Scan for the cell matching the given text and deliver its [X, Y] coordinate at center. 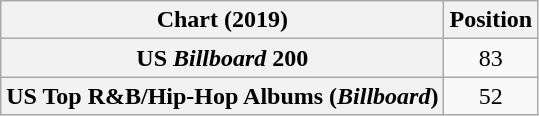
Chart (2019) [222, 20]
US Billboard 200 [222, 58]
83 [491, 58]
52 [491, 96]
Position [491, 20]
US Top R&B/Hip-Hop Albums (Billboard) [222, 96]
